Locate the cell with the specified text and output its (x, y) center coordinate. 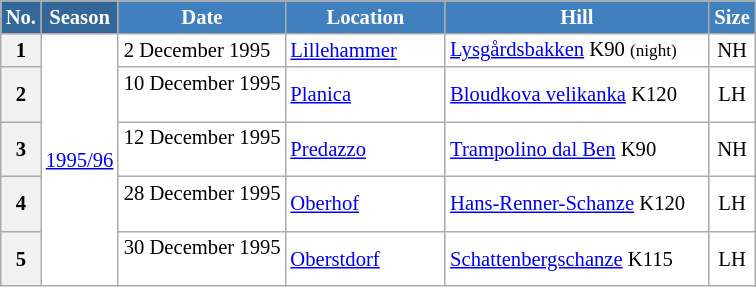
12 December 1995 (202, 148)
Predazzo (365, 148)
1 (21, 50)
2 December 1995 (202, 50)
2 (21, 94)
Schattenbergschanze K115 (576, 258)
28 December 1995 (202, 204)
4 (21, 204)
1995/96 (80, 160)
Hans-Renner-Schanze K120 (576, 204)
Bloudkova velikanka K120 (576, 94)
3 (21, 148)
30 December 1995 (202, 258)
No. (21, 16)
Location (365, 16)
Date (202, 16)
Size (732, 16)
10 December 1995 (202, 94)
Lysgårdsbakken K90 (night) (576, 50)
5 (21, 258)
Hill (576, 16)
Trampolino dal Ben K90 (576, 148)
Oberhof (365, 204)
Oberstdorf (365, 258)
Lillehammer (365, 50)
Season (80, 16)
Planica (365, 94)
